Extract the (X, Y) coordinate from the center of the cell holding the provided text.  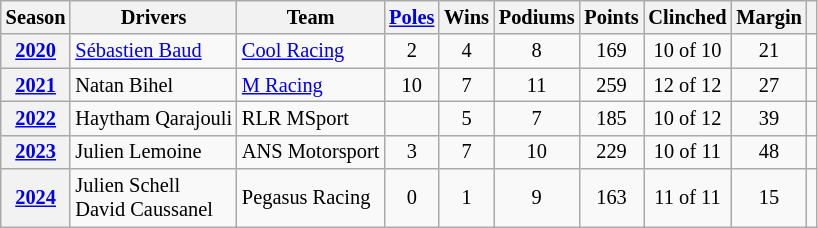
2020 (36, 51)
15 (768, 198)
259 (611, 85)
Margin (768, 17)
2024 (36, 198)
RLR MSport (310, 118)
3 (412, 152)
Season (36, 17)
10 of 10 (688, 51)
Haytham Qarajouli (153, 118)
Drivers (153, 17)
185 (611, 118)
27 (768, 85)
163 (611, 198)
Natan Bihel (153, 85)
2023 (36, 152)
Wins (466, 17)
229 (611, 152)
Points (611, 17)
10 of 11 (688, 152)
12 of 12 (688, 85)
Sébastien Baud (153, 51)
8 (537, 51)
Team (310, 17)
48 (768, 152)
169 (611, 51)
Podiums (537, 17)
M Racing (310, 85)
ANS Motorsport (310, 152)
2 (412, 51)
10 of 12 (688, 118)
21 (768, 51)
1 (466, 198)
11 of 11 (688, 198)
Julien Lemoine (153, 152)
0 (412, 198)
5 (466, 118)
9 (537, 198)
11 (537, 85)
4 (466, 51)
2022 (36, 118)
2021 (36, 85)
39 (768, 118)
Pegasus Racing (310, 198)
Clinched (688, 17)
Poles (412, 17)
Cool Racing (310, 51)
Julien Schell David Caussanel (153, 198)
